Identify which cell holds the provided text, then report its (X, Y) central coordinate. 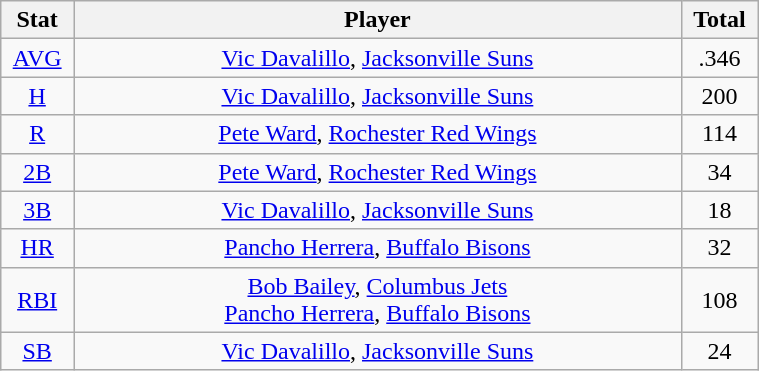
18 (719, 210)
Bob Bailey, Columbus Jets Pancho Herrera, Buffalo Bisons (378, 300)
Player (378, 20)
2B (38, 172)
114 (719, 134)
H (38, 96)
AVG (38, 58)
200 (719, 96)
34 (719, 172)
108 (719, 300)
Pancho Herrera, Buffalo Bisons (378, 248)
HR (38, 248)
Total (719, 20)
3B (38, 210)
32 (719, 248)
RBI (38, 300)
.346 (719, 58)
24 (719, 351)
R (38, 134)
SB (38, 351)
Stat (38, 20)
